Find where the given text appears and provide that cell's center as (x, y) coordinate. 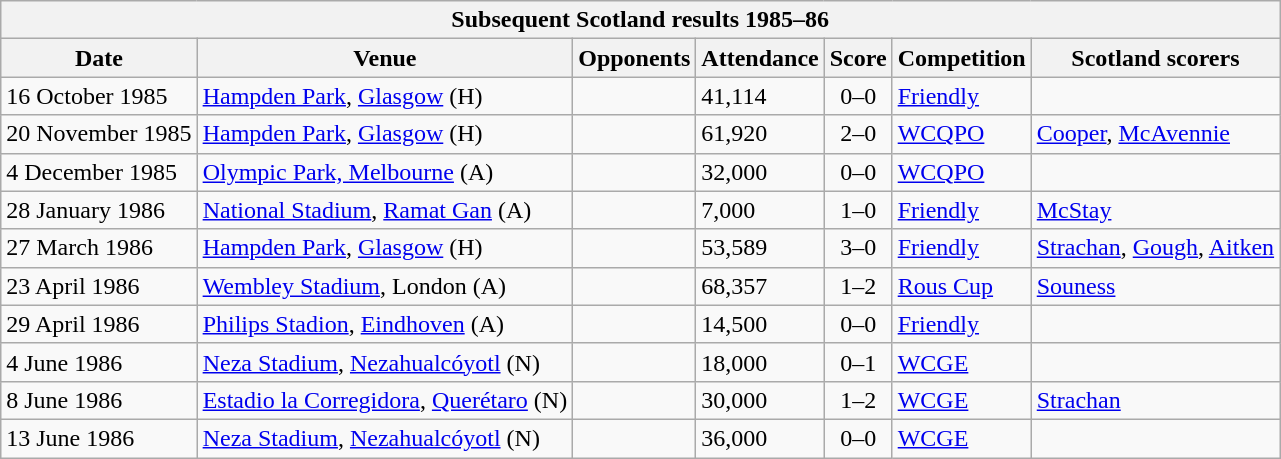
Estadio la Corregidora, Querétaro (N) (385, 400)
8 June 1986 (99, 400)
29 April 1986 (99, 324)
18,000 (760, 362)
14,500 (760, 324)
4 June 1986 (99, 362)
Wembley Stadium, London (A) (385, 286)
3–0 (858, 248)
20 November 1985 (99, 134)
7,000 (760, 210)
Souness (1155, 286)
61,920 (760, 134)
30,000 (760, 400)
Rous Cup (962, 286)
2–0 (858, 134)
16 October 1985 (99, 96)
36,000 (760, 438)
27 March 1986 (99, 248)
53,589 (760, 248)
Strachan, Gough, Aitken (1155, 248)
0–1 (858, 362)
68,357 (760, 286)
1–0 (858, 210)
Subsequent Scotland results 1985–86 (640, 20)
Cooper, McAvennie (1155, 134)
23 April 1986 (99, 286)
Score (858, 58)
Venue (385, 58)
13 June 1986 (99, 438)
Date (99, 58)
Philips Stadion, Eindhoven (A) (385, 324)
McStay (1155, 210)
Olympic Park, Melbourne (A) (385, 172)
National Stadium, Ramat Gan (A) (385, 210)
Scotland scorers (1155, 58)
Competition (962, 58)
Attendance (760, 58)
Strachan (1155, 400)
4 December 1985 (99, 172)
32,000 (760, 172)
Opponents (634, 58)
41,114 (760, 96)
28 January 1986 (99, 210)
